Identify which cell holds the provided text, then report its [X, Y] central coordinate. 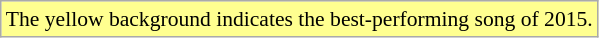
The yellow background indicates the best-performing song of 2015. [300, 19]
